Output the (x, y) coordinate of the center of the cell containing the given text.  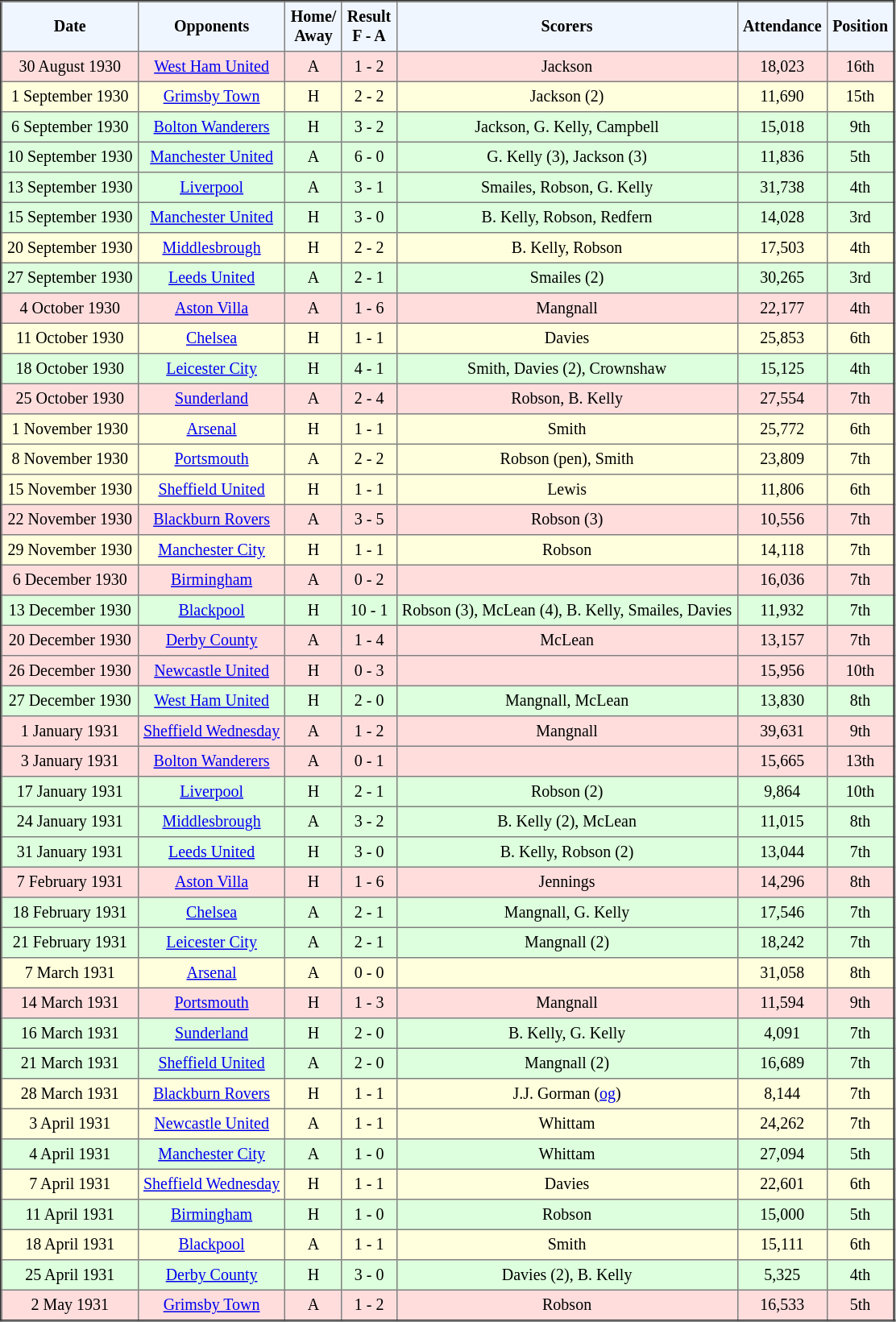
Robson (3) (567, 520)
16th (861, 67)
11 October 1930 (70, 338)
7 March 1931 (70, 973)
18 October 1930 (70, 369)
14 March 1931 (70, 1003)
15,956 (782, 671)
ResultF - A (369, 27)
15,665 (782, 761)
10,556 (782, 520)
1 September 1930 (70, 97)
7 February 1931 (70, 882)
11 April 1931 (70, 1215)
15 November 1930 (70, 490)
26 December 1930 (70, 671)
22 November 1930 (70, 520)
9,864 (782, 792)
14,028 (782, 218)
4 April 1931 (70, 1154)
Lewis (567, 490)
B. Kelly, G. Kelly (567, 1034)
0 - 0 (369, 973)
Home/Away (313, 27)
16,533 (782, 1305)
2 May 1931 (70, 1305)
5,325 (782, 1275)
27,554 (782, 399)
17,503 (782, 248)
B. Kelly, Robson, Redfern (567, 218)
Jennings (567, 882)
G. Kelly (3), Jackson (3) (567, 157)
11,690 (782, 97)
1 - 4 (369, 640)
8 November 1930 (70, 459)
20 September 1930 (70, 248)
4 - 1 (369, 369)
Robson (2) (567, 792)
Jackson (2) (567, 97)
18,023 (782, 67)
30 August 1930 (70, 67)
22,177 (782, 309)
15th (861, 97)
11,015 (782, 822)
4 October 1930 (70, 309)
1 - 3 (369, 1003)
Robson, B. Kelly (567, 399)
25,853 (782, 338)
25 April 1931 (70, 1275)
17,546 (782, 913)
6 December 1930 (70, 580)
21 February 1931 (70, 943)
6 September 1930 (70, 127)
McLean (567, 640)
0 - 1 (369, 761)
14,296 (782, 882)
10 - 1 (369, 611)
7 April 1931 (70, 1184)
31,738 (782, 188)
13,044 (782, 852)
3 January 1931 (70, 761)
18 February 1931 (70, 913)
20 December 1930 (70, 640)
Attendance (782, 27)
17 January 1931 (70, 792)
27 December 1930 (70, 701)
24 January 1931 (70, 822)
Smailes (2) (567, 278)
25,772 (782, 429)
Jackson (567, 67)
2 - 4 (369, 399)
25 October 1930 (70, 399)
Robson (pen), Smith (567, 459)
Jackson, G. Kelly, Campbell (567, 127)
14,118 (782, 550)
23,809 (782, 459)
18 April 1931 (70, 1245)
15,125 (782, 369)
B. Kelly (2), McLean (567, 822)
16 March 1931 (70, 1034)
16,689 (782, 1063)
31 January 1931 (70, 852)
1 January 1931 (70, 731)
11,836 (782, 157)
11,806 (782, 490)
J.J. Gorman (og) (567, 1094)
13 September 1930 (70, 188)
Mangnall, G. Kelly (567, 913)
15,111 (782, 1245)
B. Kelly, Robson (2) (567, 852)
Mangnall, McLean (567, 701)
8,144 (782, 1094)
Scorers (567, 27)
30,265 (782, 278)
28 March 1931 (70, 1094)
27 September 1930 (70, 278)
0 - 2 (369, 580)
13th (861, 761)
22,601 (782, 1184)
39,631 (782, 731)
16,036 (782, 580)
11,594 (782, 1003)
0 - 3 (369, 671)
Date (70, 27)
31,058 (782, 973)
10 September 1930 (70, 157)
11,932 (782, 611)
15,000 (782, 1215)
15,018 (782, 127)
6 - 0 (369, 157)
29 November 1930 (70, 550)
Opponents (211, 27)
24,262 (782, 1124)
Robson (3), McLean (4), B. Kelly, Smailes, Davies (567, 611)
1 November 1930 (70, 429)
Davies (2), B. Kelly (567, 1275)
3 - 1 (369, 188)
3 - 5 (369, 520)
21 March 1931 (70, 1063)
13,830 (782, 701)
Position (861, 27)
Smith, Davies (2), Crownshaw (567, 369)
4,091 (782, 1034)
Smailes, Robson, G. Kelly (567, 188)
B. Kelly, Robson (567, 248)
13,157 (782, 640)
15 September 1930 (70, 218)
3 April 1931 (70, 1124)
18,242 (782, 943)
27,094 (782, 1154)
13 December 1930 (70, 611)
